Capture the cell that displays the provided text and extract its [X, Y] central coordinate. 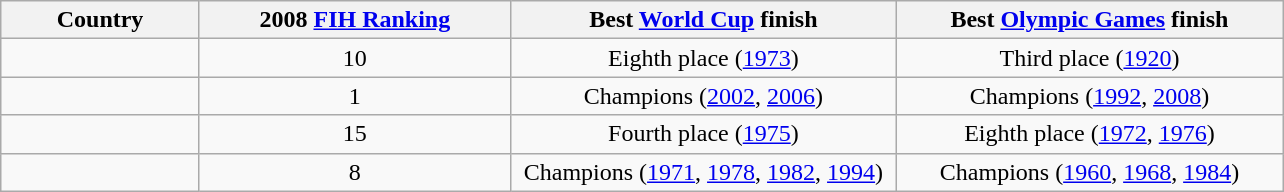
10 [354, 58]
Champions (1971, 1978, 1982, 1994) [703, 172]
Fourth place (1975) [703, 134]
Champions (1960, 1968, 1984) [1089, 172]
1 [354, 96]
8 [354, 172]
Best World Cup finish [703, 20]
Eighth place (1972, 1976) [1089, 134]
Best Olympic Games finish [1089, 20]
Champions (2002, 2006) [703, 96]
Third place (1920) [1089, 58]
2008 FIH Ranking [354, 20]
Country [100, 20]
15 [354, 134]
Champions (1992, 2008) [1089, 96]
Eighth place (1973) [703, 58]
